For the text-containing cell, return its midpoint in [x, y] coordinate format. 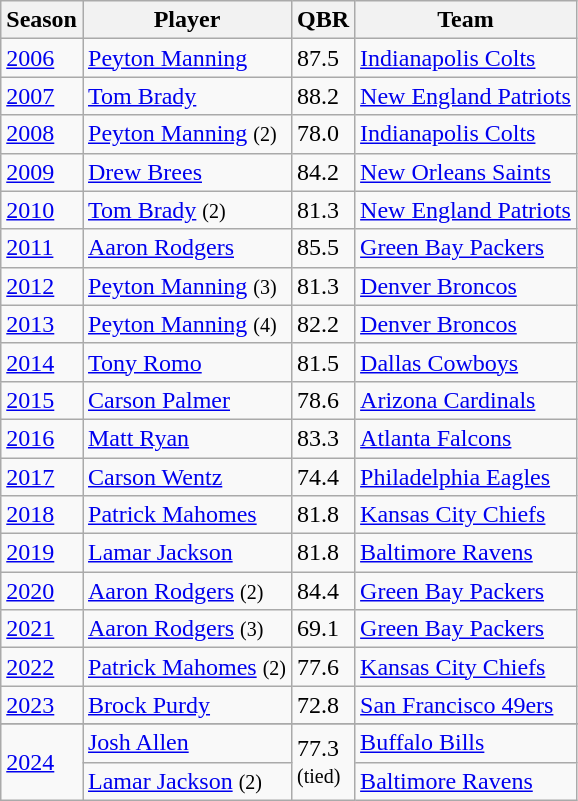
69.1 [324, 629]
87.5 [324, 58]
Carson Wentz [186, 477]
2009 [42, 172]
Aaron Rodgers (2) [186, 591]
Patrick Mahomes [186, 515]
74.4 [324, 477]
Team [466, 20]
78.0 [324, 134]
2023 [42, 705]
New Orleans Saints [466, 172]
2020 [42, 591]
2012 [42, 286]
2018 [42, 515]
2015 [42, 400]
Lamar Jackson (2) [186, 781]
Patrick Mahomes (2) [186, 667]
Player [186, 20]
Brock Purdy [186, 705]
82.2 [324, 324]
Matt Ryan [186, 438]
Drew Brees [186, 172]
2021 [42, 629]
2006 [42, 58]
2022 [42, 667]
2014 [42, 362]
77.3(tied) [324, 762]
Aaron Rodgers (3) [186, 629]
2024 [42, 762]
83.3 [324, 438]
Carson Palmer [186, 400]
81.5 [324, 362]
2013 [42, 324]
Peyton Manning (3) [186, 286]
2016 [42, 438]
Buffalo Bills [466, 743]
Lamar Jackson [186, 553]
2010 [42, 210]
85.5 [324, 248]
Tom Brady (2) [186, 210]
2008 [42, 134]
88.2 [324, 96]
Tom Brady [186, 96]
San Francisco 49ers [466, 705]
Season [42, 20]
Peyton Manning (2) [186, 134]
Josh Allen [186, 743]
84.4 [324, 591]
Peyton Manning (4) [186, 324]
78.6 [324, 400]
Philadelphia Eagles [466, 477]
84.2 [324, 172]
Aaron Rodgers [186, 248]
QBR [324, 20]
Tony Romo [186, 362]
2007 [42, 96]
Peyton Manning [186, 58]
77.6 [324, 667]
2019 [42, 553]
Arizona Cardinals [466, 400]
2017 [42, 477]
2011 [42, 248]
Atlanta Falcons [466, 438]
72.8 [324, 705]
Dallas Cowboys [466, 362]
